Output the [X, Y] coordinate of the center of the cell containing the given text.  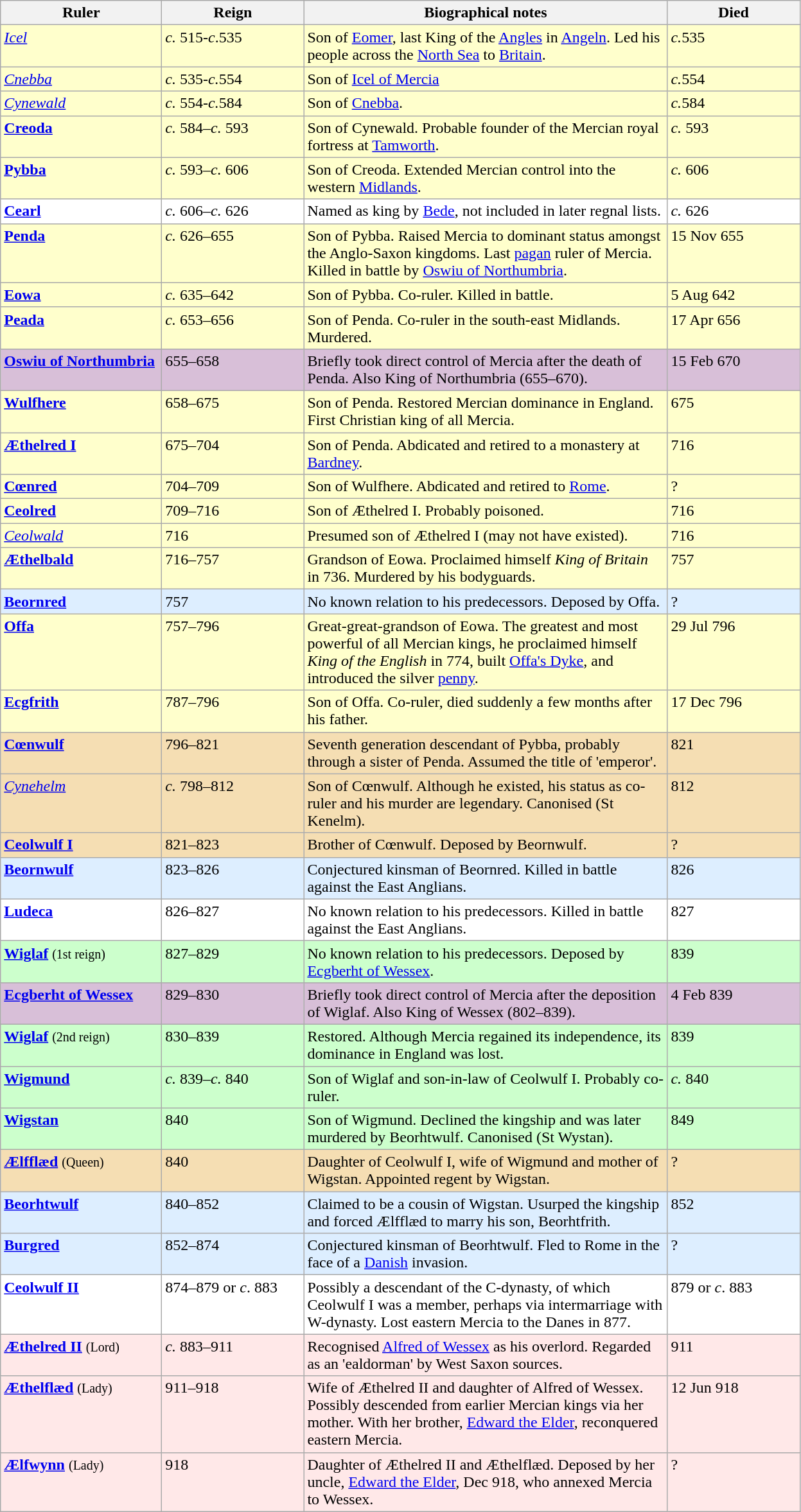
Offa [81, 652]
c. 515-c.535 [233, 46]
4 Feb 839 [734, 1003]
Eowa [81, 295]
826 [734, 878]
852 [734, 1212]
675 [734, 411]
Wiglaf (1st reign) [81, 962]
Son of Offa. Co-ruler, died suddenly a few months after his father. [486, 711]
Wigmund [81, 1086]
Conjectured kinsman of Beorhtwulf. Fled to Rome in the face of a Danish invasion. [486, 1255]
c. 593 [734, 136]
Presumed son of Æthelred I (may not have existed). [486, 535]
Son of Wulfhere. Abdicated and retired to Rome. [486, 487]
c. 606 [734, 178]
Icel [81, 46]
Æthelflæd (Lady) [81, 1414]
15 Nov 655 [734, 253]
Ceolwald [81, 535]
Æthelred II (Lord) [81, 1355]
Ælfflæd (Queen) [81, 1171]
Briefly took direct control of Mercia after the deposition of Wiglaf. Also King of Wessex (802–839). [486, 1003]
704–709 [233, 487]
c. 584–c. 593 [233, 136]
29 Jul 796 [734, 652]
Daughter of Æthelred II and Æthelflæd. Deposed by her uncle, Edward the Elder, Dec 918, who annexed Mercia to Wessex. [486, 1482]
c. 839–c. 840 [233, 1086]
12 Jun 918 [734, 1414]
840–852 [233, 1212]
Ceolwulf II [81, 1305]
Ælfwynn (Lady) [81, 1482]
Creoda [81, 136]
Wiglaf (2nd reign) [81, 1045]
911–918 [233, 1414]
5 Aug 642 [734, 295]
Ludeca [81, 919]
826–827 [233, 919]
Son of Penda. Abdicated and retired to a monastery at Bardney. [486, 453]
c. 653–656 [233, 327]
Son of Cynewald. Probable founder of the Mercian royal fortress at Tamworth. [486, 136]
787–796 [233, 711]
Son of Æthelred I. Probably poisoned. [486, 511]
c.584 [734, 103]
17 Apr 656 [734, 327]
c. 798–812 [233, 803]
c. 626–655 [233, 253]
Beornwulf [81, 878]
c. 635–642 [233, 295]
796–821 [233, 752]
Son of Pybba. Co-ruler. Killed in battle. [486, 295]
Son of Wiglaf and son-in-law of Ceolwulf I. Probably co-ruler. [486, 1086]
Grandson of Eowa. Proclaimed himself King of Britain in 736. Murdered by his bodyguards. [486, 569]
716–757 [233, 569]
821–823 [233, 845]
911 [734, 1355]
c. 554-c.584 [233, 103]
c. 606–c. 626 [233, 211]
Died [734, 13]
Son of Wigmund. Declined the kingship and was later murdered by Beorhtwulf. Canonised (St Wystan). [486, 1129]
Cnebba [81, 79]
Ecgfrith [81, 711]
No known relation to his predecessors. Deposed by Offa. [486, 602]
Son of Penda. Co-ruler in the south-east Midlands. Murdered. [486, 327]
827 [734, 919]
655–658 [233, 370]
Brother of Cœnwulf. Deposed by Beornwulf. [486, 845]
852–874 [233, 1255]
829–830 [233, 1003]
c.554 [734, 79]
Seventh generation descendant of Pybba, probably through a sister of Penda. Assumed the title of 'emperor'. [486, 752]
Peada [81, 327]
Oswiu of Northumbria [81, 370]
879 or c. 883 [734, 1305]
Son of Penda. Restored Mercian dominance in England. First Christian king of all Mercia. [486, 411]
658–675 [233, 411]
Claimed to be a cousin of Wigstan. Usurped the kingship and forced Ælfflæd to marry his son, Beorhtfrith. [486, 1212]
No known relation to his predecessors. Killed in battle against the East Anglians. [486, 919]
Ruler [81, 13]
Biographical notes [486, 13]
c. 883–911 [233, 1355]
c.535 [734, 46]
830–839 [233, 1045]
Restored. Although Mercia regained its independence, its dominance in England was lost. [486, 1045]
17 Dec 796 [734, 711]
Beorhtwulf [81, 1212]
Beornred [81, 602]
Conjectured kinsman of Beornred. Killed in battle against the East Anglians. [486, 878]
Cœnwulf [81, 752]
Reign [233, 13]
Æthelred I [81, 453]
675–704 [233, 453]
Daughter of Ceolwulf I, wife of Wigmund and mother of Wigstan. Appointed regent by Wigstan. [486, 1171]
c. 840 [734, 1086]
Wigstan [81, 1129]
Ceolred [81, 511]
Briefly took direct control of Mercia after the death of Penda. Also King of Northumbria (655–670). [486, 370]
Ecgberht of Wessex [81, 1003]
Recognised Alfred of Wessex as his overlord. Regarded as an 'ealdorman' by West Saxon sources. [486, 1355]
Cœnred [81, 487]
709–716 [233, 511]
Cynehelm [81, 803]
874–879 or c. 883 [233, 1305]
827–829 [233, 962]
821 [734, 752]
Wulfhere [81, 411]
823–826 [233, 878]
Son of Cœnwulf. Although he existed, his status as co-ruler and his murder are legendary. Canonised (St Kenelm). [486, 803]
Cynewald [81, 103]
849 [734, 1129]
Æthelbald [81, 569]
c. 535-c.554 [233, 79]
Son of Cnebba. [486, 103]
Penda [81, 253]
Pybba [81, 178]
Ceolwulf I [81, 845]
757–796 [233, 652]
No known relation to his predecessors. Deposed by Ecgberht of Wessex. [486, 962]
Son of Creoda. Extended Mercian control into the western Midlands. [486, 178]
Burgred [81, 1255]
812 [734, 803]
Named as king by Bede, not included in later regnal lists. [486, 211]
Son of Icel of Mercia [486, 79]
c. 626 [734, 211]
c. 593–c. 606 [233, 178]
Son of Eomer, last King of the Angles in Angeln. Led his people across the North Sea to Britain. [486, 46]
15 Feb 670 [734, 370]
Cearl [81, 211]
918 [233, 1482]
